Locate the cell with the specified text and output its (X, Y) center coordinate. 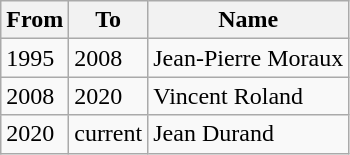
1995 (35, 58)
From (35, 20)
current (108, 134)
Name (248, 20)
Jean Durand (248, 134)
Jean-Pierre Moraux (248, 58)
Vincent Roland (248, 96)
To (108, 20)
